Locate the cell with the specified text and output its (x, y) center coordinate. 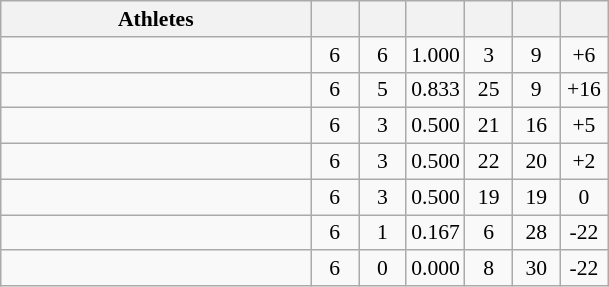
0.833 (436, 90)
+2 (584, 162)
21 (489, 126)
0.167 (436, 233)
22 (489, 162)
1 (382, 233)
1.000 (436, 55)
16 (536, 126)
8 (489, 269)
Athletes (156, 19)
30 (536, 269)
0.000 (436, 269)
5 (382, 90)
+16 (584, 90)
28 (536, 233)
+6 (584, 55)
25 (489, 90)
20 (536, 162)
+5 (584, 126)
